Capture the cell that displays the provided text and extract its (x, y) central coordinate. 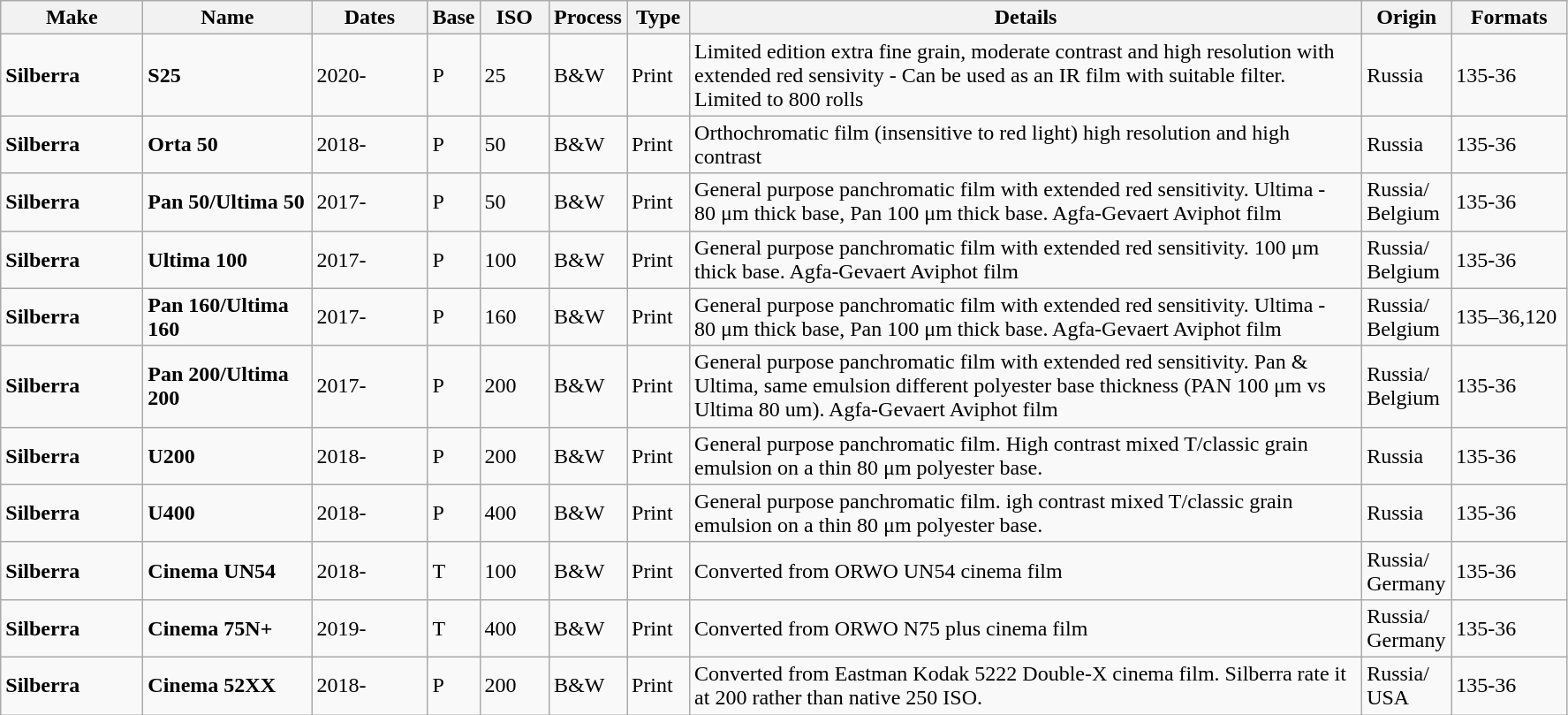
U200 (228, 456)
General purpose panchromatic film with extended red sensitivity. 100 μm thick base. Agfa-Gevaert Aviphot film (1026, 260)
Base (454, 18)
2020- (369, 75)
Converted from ORWO UN54 cinema film (1026, 571)
Name (228, 18)
160 (514, 316)
Dates (369, 18)
S25 (228, 75)
2019- (369, 628)
Pan 50/Ultima 50 (228, 202)
Orthochromatic film (insensitive to red light) high resolution and high contrast (1026, 145)
Ultima 100 (228, 260)
ISO (514, 18)
Pan 160/Ultima 160 (228, 316)
Process (588, 18)
U400 (228, 513)
Orta 50 (228, 145)
Russia/ USA (1406, 686)
135–36,120 (1509, 316)
Formats (1509, 18)
Converted from Eastman Kodak 5222 Double-X cinema film. Silberra rate it at 200 rather than native 250 ISO. (1026, 686)
Origin (1406, 18)
General purpose panchromatic film. High contrast mixed T/classic grain emulsion on a thin 80 μm polyester base. (1026, 456)
General purpose panchromatic film. igh contrast mixed T/classic grain emulsion on a thin 80 μm polyester base. (1026, 513)
Cinema 52XX (228, 686)
Details (1026, 18)
Cinema 75N+ (228, 628)
Cinema UN54 (228, 571)
Pan 200/Ultima 200 (228, 386)
25 (514, 75)
Make (72, 18)
Type (659, 18)
Converted from ORWO N75 plus cinema film (1026, 628)
